Scan for the cell matching the given text and deliver its [x, y] coordinate at center. 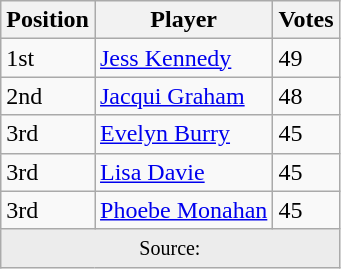
Jess Kennedy [183, 58]
49 [306, 58]
1st [48, 58]
48 [306, 96]
Phoebe Monahan [183, 210]
Lisa Davie [183, 172]
Player [183, 20]
Source: [170, 248]
Jacqui Graham [183, 96]
Evelyn Burry [183, 134]
Position [48, 20]
2nd [48, 96]
Votes [306, 20]
